Locate the cell with the specified text and output its [x, y] center coordinate. 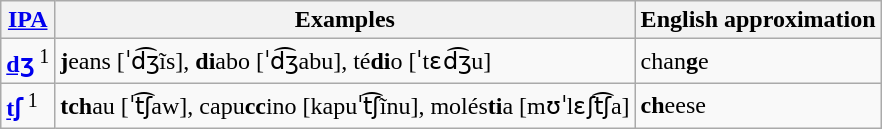
tʃ 1 [28, 106]
change [758, 62]
tchau [ˈt͡ʃaw], capuccino [kapuˈt͡ʃĩnu], moléstia [mʊˈlɛʃt͡ʃa] [345, 106]
Examples [345, 20]
cheese [758, 106]
jeans [ˈd͡ʒĩs], diabo [ˈd͡ʒabu], tédio [ˈtɛd͡ʒu] [345, 62]
IPA [28, 20]
English approximation [758, 20]
dʒ 1 [28, 62]
